Find where the given text appears and provide that cell's center as [X, Y] coordinate. 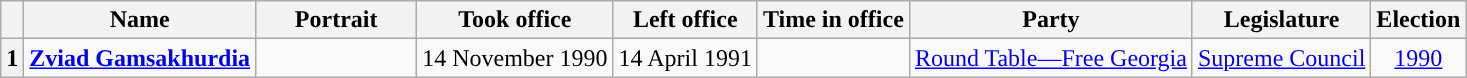
Name [140, 20]
Legislature [1281, 20]
14 April 1991 [685, 58]
Election [1418, 20]
Round Table—Free Georgia [1050, 58]
Time in office [833, 20]
Portrait [336, 20]
14 November 1990 [515, 58]
Party [1050, 20]
Supreme Council [1281, 58]
Took office [515, 20]
1990 [1418, 58]
Zviad Gamsakhurdia [140, 58]
1 [12, 58]
Left office [685, 20]
